Extract the [X, Y] coordinate from the center of the cell holding the provided text.  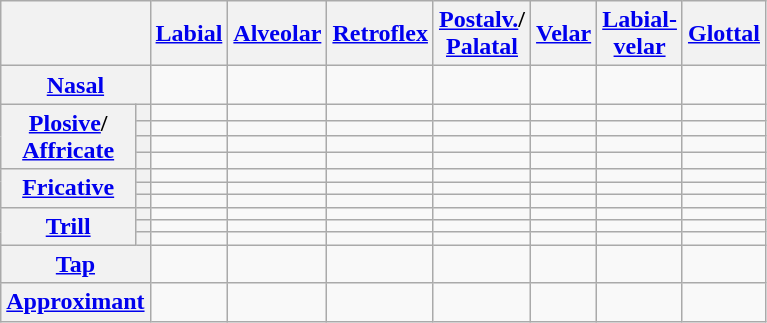
Labial [189, 34]
Tap [76, 264]
Labial-velar [640, 34]
Glottal [724, 34]
Velar [564, 34]
Fricative [68, 188]
Alveolar [278, 34]
Approximant [76, 302]
Nasal [76, 85]
Postalv./Palatal [482, 34]
Trill [68, 226]
Retroflex [380, 34]
Plosive/Affricate [68, 136]
